Locate the cell with the specified text and output its [X, Y] center coordinate. 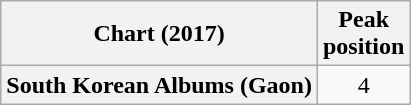
South Korean Albums (Gaon) [160, 85]
4 [363, 85]
Peakposition [363, 34]
Chart (2017) [160, 34]
